Locate the cell with the specified text and output its [X, Y] center coordinate. 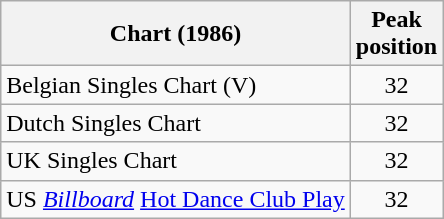
Dutch Singles Chart [176, 123]
Belgian Singles Chart (V) [176, 85]
Chart (1986) [176, 34]
Peakposition [396, 34]
US Billboard Hot Dance Club Play [176, 199]
UK Singles Chart [176, 161]
